Pinpoint the cell where the given text exists, returning its [x, y] midpoint coordinate. 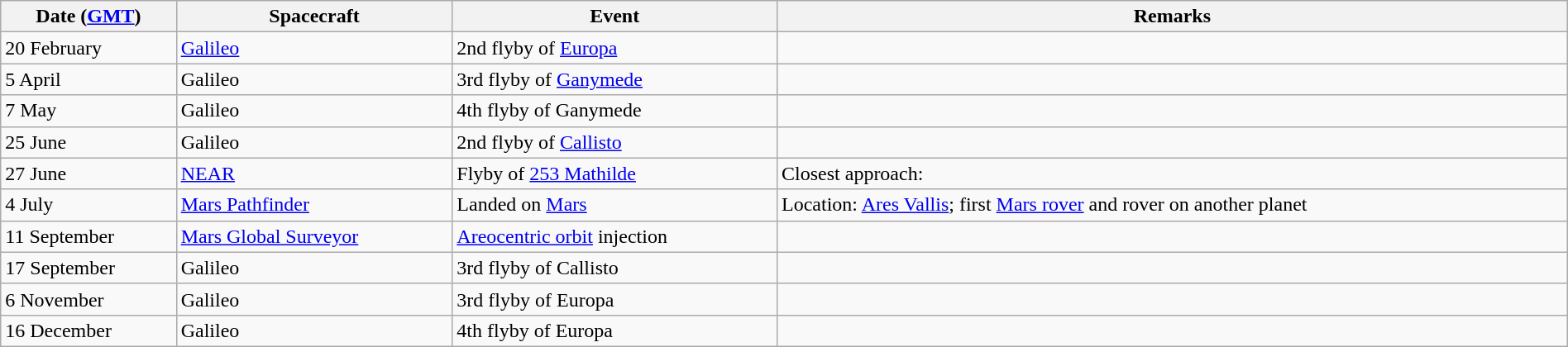
Mars Global Surveyor [314, 236]
2nd flyby of Callisto [615, 142]
3rd flyby of Ganymede [615, 79]
2nd flyby of Europa [615, 48]
11 September [88, 236]
25 June [88, 142]
Date (GMT) [88, 17]
3rd flyby of Callisto [615, 268]
4th flyby of Europa [615, 330]
27 June [88, 173]
Location: Ares Vallis; first Mars rover and rover on another planet [1173, 205]
17 September [88, 268]
Flyby of 253 Mathilde [615, 173]
16 December [88, 330]
4 July [88, 205]
20 February [88, 48]
7 May [88, 111]
4th flyby of Ganymede [615, 111]
Areocentric orbit injection [615, 236]
Closest approach: [1173, 173]
NEAR [314, 173]
Mars Pathfinder [314, 205]
6 November [88, 299]
Event [615, 17]
3rd flyby of Europa [615, 299]
Remarks [1173, 17]
5 April [88, 79]
Spacecraft [314, 17]
Landed on Mars [615, 205]
